Capture the cell that displays the provided text and extract its [x, y] central coordinate. 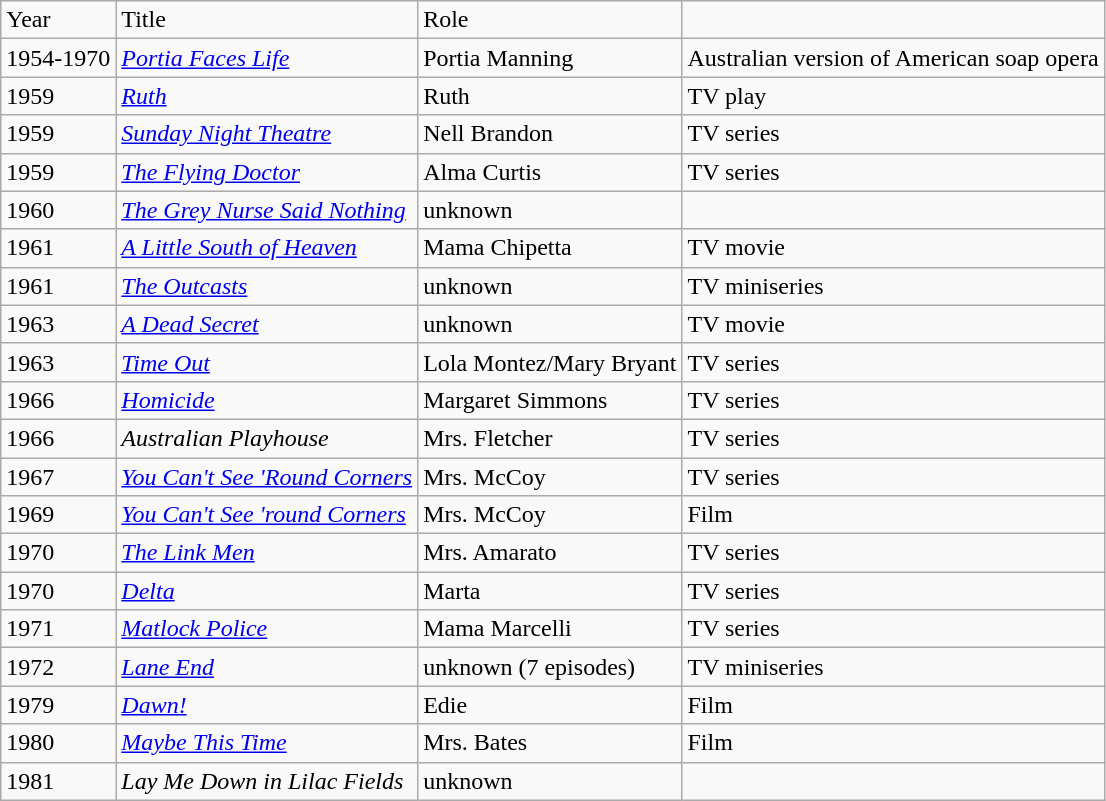
Title [267, 20]
Australian version of American soap opera [893, 58]
Lola Montez/Mary Bryant [550, 362]
Dawn! [267, 705]
Mama Marcelli [550, 629]
Delta [267, 591]
The Link Men [267, 553]
You Can't See 'Round Corners [267, 477]
Maybe This Time [267, 743]
A Little South of Heaven [267, 248]
Lay Me Down in Lilac Fields [267, 781]
Homicide [267, 400]
Role [550, 20]
Year [58, 20]
Portia Faces Life [267, 58]
Lane End [267, 667]
1969 [58, 515]
Sunday Night Theatre [267, 134]
Mama Chipetta [550, 248]
Matlock Police [267, 629]
Margaret Simmons [550, 400]
1967 [58, 477]
Portia Manning [550, 58]
Australian Playhouse [267, 438]
1960 [58, 210]
1954-1970 [58, 58]
Time Out [267, 362]
1979 [58, 705]
A Dead Secret [267, 324]
The Outcasts [267, 286]
1981 [58, 781]
1972 [58, 667]
The Grey Nurse Said Nothing [267, 210]
Marta [550, 591]
unknown (7 episodes) [550, 667]
You Can't See 'round Corners [267, 515]
1980 [58, 743]
Mrs. Amarato [550, 553]
Mrs. Fletcher [550, 438]
1971 [58, 629]
Mrs. Bates [550, 743]
Edie [550, 705]
Nell Brandon [550, 134]
The Flying Doctor [267, 172]
Alma Curtis [550, 172]
TV play [893, 96]
